Return the (X, Y) coordinate for the center point of the cell that contains the specified text.  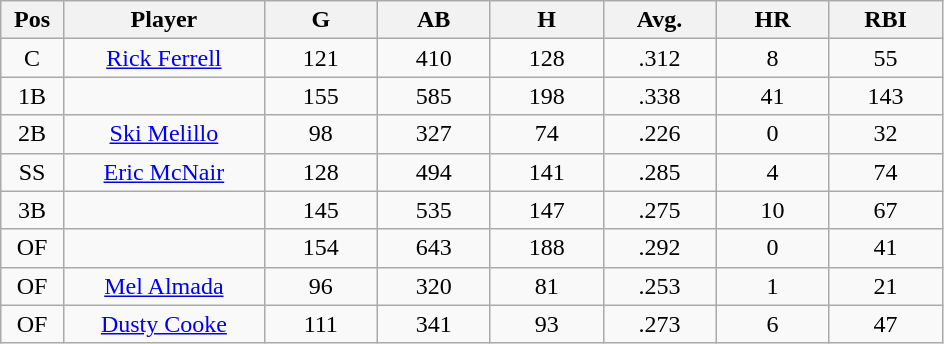
2B (32, 134)
410 (434, 58)
Dusty Cooke (164, 324)
188 (546, 248)
Ski Melillo (164, 134)
55 (886, 58)
.338 (660, 96)
121 (320, 58)
C (32, 58)
AB (434, 20)
4 (772, 172)
Mel Almada (164, 286)
147 (546, 210)
H (546, 20)
.253 (660, 286)
Pos (32, 20)
1B (32, 96)
141 (546, 172)
10 (772, 210)
Rick Ferrell (164, 58)
98 (320, 134)
.292 (660, 248)
47 (886, 324)
327 (434, 134)
SS (32, 172)
585 (434, 96)
.312 (660, 58)
154 (320, 248)
Player (164, 20)
RBI (886, 20)
.273 (660, 324)
643 (434, 248)
8 (772, 58)
494 (434, 172)
155 (320, 96)
111 (320, 324)
3B (32, 210)
.285 (660, 172)
.226 (660, 134)
Eric McNair (164, 172)
145 (320, 210)
96 (320, 286)
6 (772, 324)
320 (434, 286)
32 (886, 134)
Avg. (660, 20)
67 (886, 210)
.275 (660, 210)
143 (886, 96)
G (320, 20)
1 (772, 286)
535 (434, 210)
81 (546, 286)
198 (546, 96)
HR (772, 20)
341 (434, 324)
93 (546, 324)
21 (886, 286)
